Capture the cell that displays the provided text and extract its (X, Y) central coordinate. 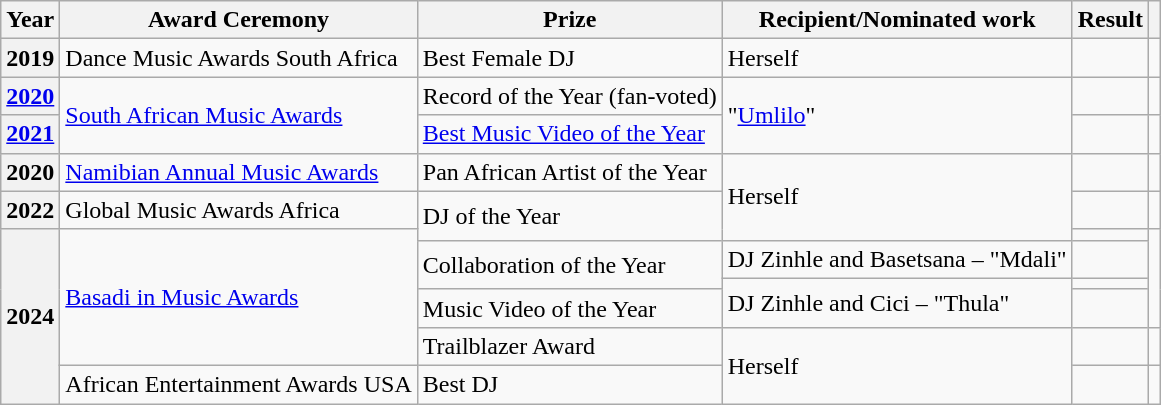
Record of the Year (fan-voted) (570, 96)
Best Music Video of the Year (570, 134)
2022 (30, 210)
Year (30, 20)
Global Music Awards Africa (238, 210)
African Entertainment Awards USA (238, 384)
"Umlilo" (897, 115)
Best DJ (570, 384)
Trailblazer Award (570, 346)
2024 (30, 316)
Pan African Artist of the Year (570, 172)
Recipient/Nominated work (897, 20)
South African Music Awards (238, 115)
DJ Zinhle and Cici – "Thula" (897, 302)
Award Ceremony (238, 20)
2021 (30, 134)
Prize (570, 20)
DJ Zinhle and Basetsana – "Mdali" (897, 259)
Collaboration of the Year (570, 264)
2019 (30, 58)
Result (1110, 20)
Dance Music Awards South Africa (238, 58)
Basadi in Music Awards (238, 297)
Music Video of the Year (570, 308)
Best Female DJ (570, 58)
DJ of the Year (570, 216)
Namibian Annual Music Awards (238, 172)
